Return (X, Y) of the center of cell containing provided text 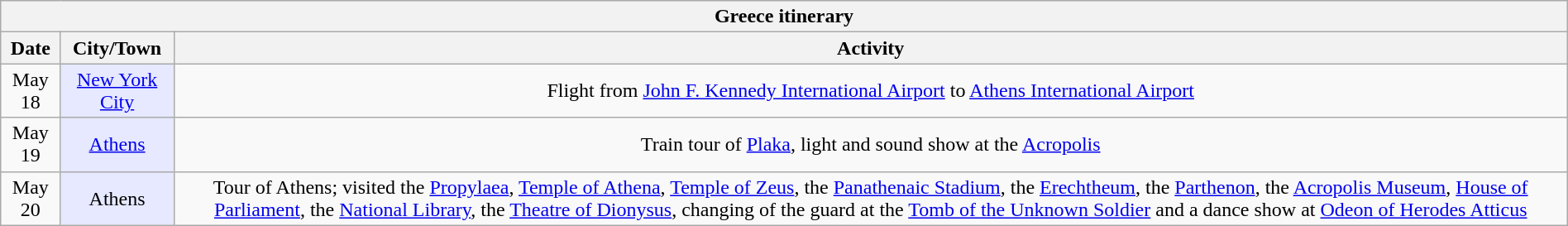
City/Town (117, 48)
May 20 (31, 199)
Date (31, 48)
May 19 (31, 144)
Flight from John F. Kennedy International Airport to Athens International Airport (870, 91)
May 18 (31, 91)
Train tour of Plaka, light and sound show at the Acropolis (870, 144)
Activity (870, 48)
Greece itinerary (784, 17)
New York City (117, 91)
